Pinpoint the cell where the given text exists, returning its [X, Y] midpoint coordinate. 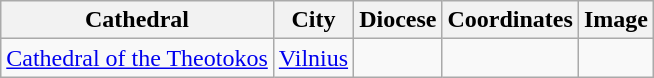
Cathedral [138, 20]
City [313, 20]
Coordinates [510, 20]
Image [616, 20]
Vilnius [313, 58]
Cathedral of the Theotokos [138, 58]
Diocese [398, 20]
